Determine the (X, Y) coordinate at the center of the cell enclosing the given text.  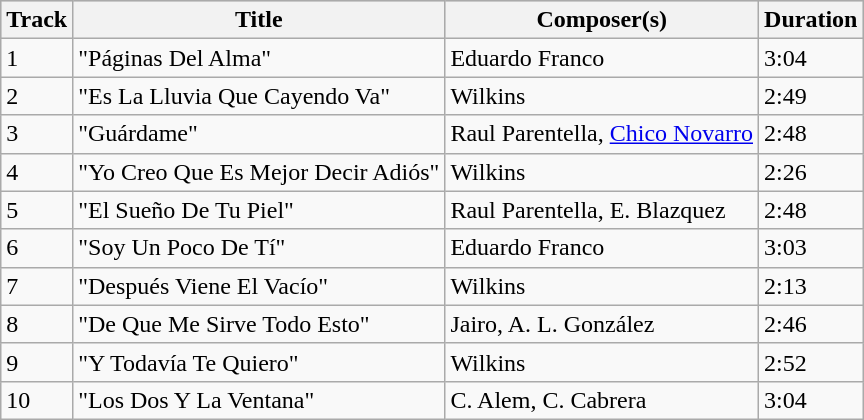
C. Alem, C. Cabrera (602, 400)
5 (37, 210)
Raul Parentella, E. Blazquez (602, 210)
6 (37, 248)
2:13 (811, 286)
2:46 (811, 324)
"Los Dos Y La Ventana" (259, 400)
Title (259, 20)
4 (37, 172)
"El Sueño De Tu Piel" (259, 210)
2 (37, 96)
3:03 (811, 248)
2:26 (811, 172)
9 (37, 362)
"Después Viene El Vacío" (259, 286)
"Es La Lluvia Que Cayendo Va" (259, 96)
"De Que Me Sirve Todo Esto" (259, 324)
7 (37, 286)
"Guárdame" (259, 134)
3 (37, 134)
"Y Todavía Te Quiero" (259, 362)
Duration (811, 20)
10 (37, 400)
2:49 (811, 96)
8 (37, 324)
"Soy Un Poco De Tí" (259, 248)
Composer(s) (602, 20)
Track (37, 20)
2:52 (811, 362)
Raul Parentella, Chico Novarro (602, 134)
"Páginas Del Alma" (259, 58)
1 (37, 58)
"Yo Creo Que Es Mejor Decir Adiós" (259, 172)
Jairo, A. L. González (602, 324)
